Provide the [x, y] coordinate of the cell's center where the given text is located.  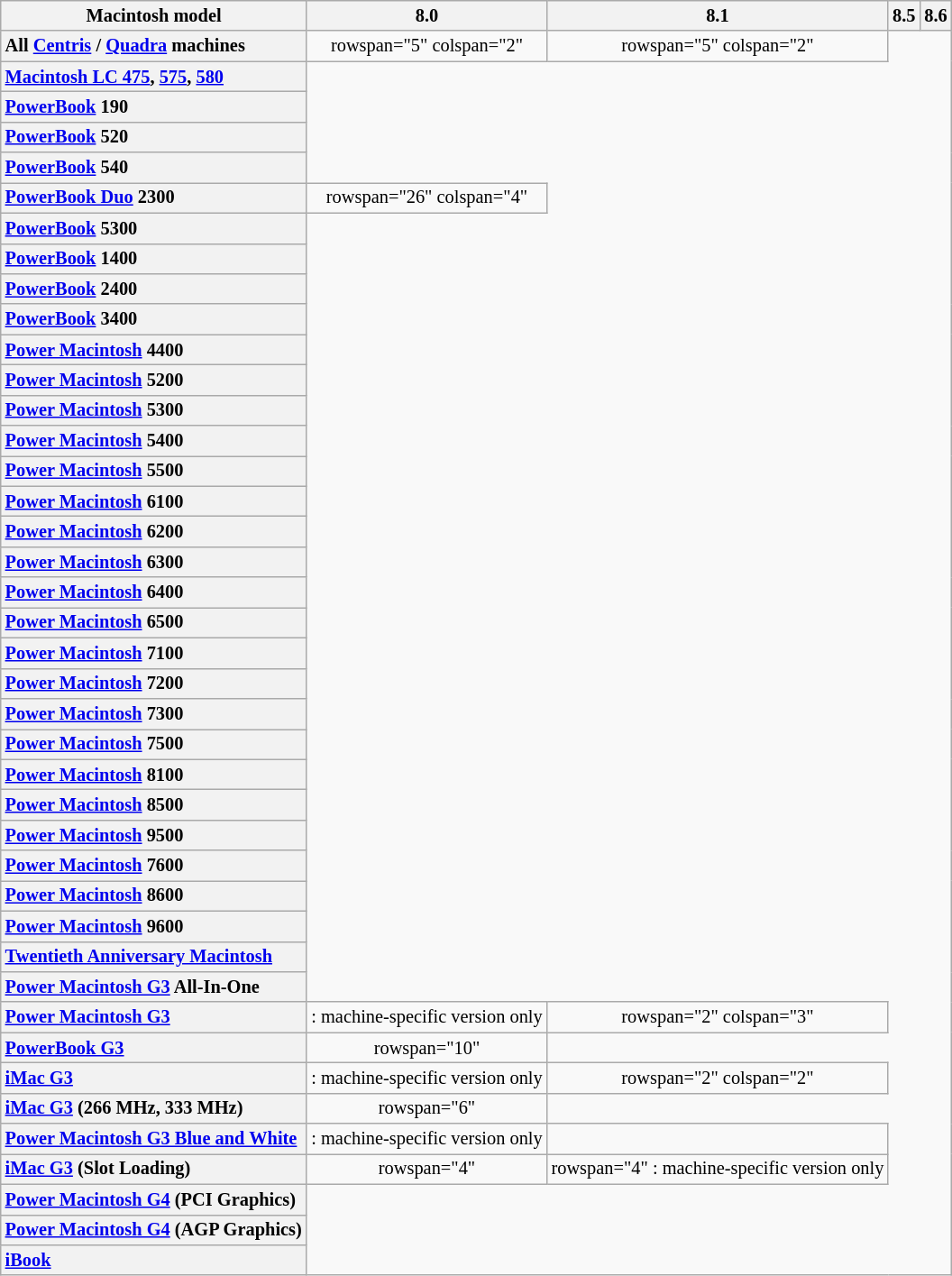
Power Macintosh G4 (AGP Graphics) [154, 1230]
Power Macintosh 7100 [154, 653]
Twentieth Anniversary Macintosh [154, 957]
PowerBook 1400 [154, 259]
Power Macintosh G3 All-In-One [154, 987]
rowspan="10" [426, 1048]
Power Macintosh 9600 [154, 926]
Power Macintosh 8100 [154, 775]
rowspan="26" colspan="4" [426, 197]
8.5 [903, 15]
Power Macintosh 8500 [154, 804]
Power Macintosh G3 Blue and White [154, 1139]
8.6 [936, 15]
All Centris / Quadra machines [154, 46]
Power Macintosh 5500 [154, 471]
PowerBook 5300 [154, 228]
Power Macintosh 6200 [154, 531]
Power Macintosh 9500 [154, 835]
Power Macintosh 4400 [154, 350]
Power Macintosh 8600 [154, 895]
Power Macintosh 6500 [154, 622]
Power Macintosh 7500 [154, 744]
Macintosh LC 475, 575, 580 [154, 77]
PowerBook 540 [154, 168]
PowerBook G3 [154, 1048]
iMac G3 [154, 1078]
rowspan="6" [426, 1108]
rowspan="4" [426, 1169]
Macintosh model [154, 15]
Power Macintosh 7600 [154, 866]
PowerBook 3400 [154, 319]
rowspan="2" colspan="2" [718, 1078]
Power Macintosh 5200 [154, 380]
PowerBook 190 [154, 106]
Power Macintosh 6100 [154, 501]
Power Macintosh 7200 [154, 684]
Power Macintosh 6400 [154, 592]
iBook [154, 1260]
PowerBook 520 [154, 137]
rowspan="2" colspan="3" [718, 1017]
rowspan="4" : machine-specific version only [718, 1169]
Power Macintosh G3 [154, 1017]
8.0 [426, 15]
PowerBook 2400 [154, 289]
Power Macintosh 5300 [154, 410]
Power Macintosh G4 (PCI Graphics) [154, 1199]
iMac G3 (266 MHz, 333 MHz) [154, 1108]
PowerBook Duo 2300 [154, 197]
Power Macintosh 7300 [154, 713]
Power Macintosh 6300 [154, 562]
8.1 [718, 15]
Power Macintosh 5400 [154, 441]
iMac G3 (Slot Loading) [154, 1169]
